Find where the given text appears and provide that cell's center as [X, Y] coordinate. 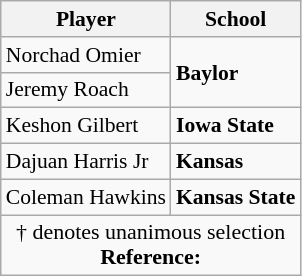
Dajuan Harris Jr [86, 162]
† denotes unanimous selectionReference: [151, 246]
Kansas State [236, 197]
Norchad Omier [86, 55]
Kansas [236, 162]
School [236, 19]
Baylor [236, 72]
Keshon Gilbert [86, 126]
Iowa State [236, 126]
Player [86, 19]
Coleman Hawkins [86, 197]
Jeremy Roach [86, 90]
